Search for the cell housing the specified text and yield its (X, Y) center coordinate. 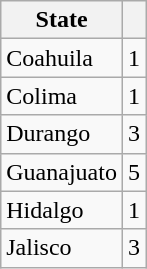
State (62, 20)
Jalisco (62, 248)
Hidalgo (62, 210)
5 (134, 172)
Colima (62, 96)
Guanajuato (62, 172)
Durango (62, 134)
Coahuila (62, 58)
